Capture the cell that displays the provided text and extract its (x, y) central coordinate. 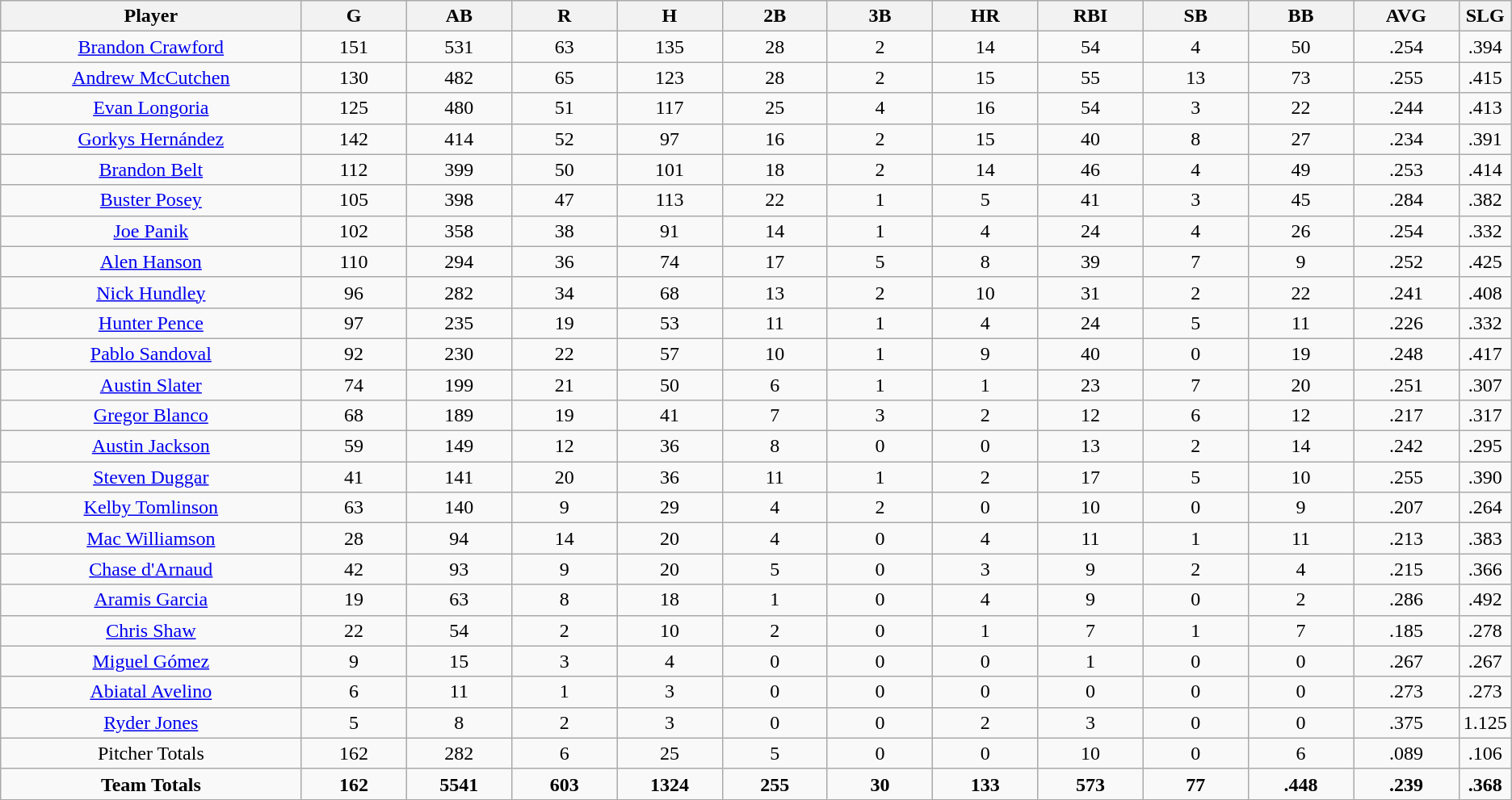
SLG (1485, 16)
.244 (1406, 108)
77 (1195, 784)
34 (565, 292)
Joe Panik (151, 231)
Alen Hanson (151, 262)
133 (985, 784)
.241 (1406, 292)
573 (1090, 784)
142 (354, 139)
.253 (1406, 170)
123 (670, 77)
.414 (1485, 170)
92 (354, 354)
R (565, 16)
BB (1300, 16)
93 (459, 569)
Hunter Pence (151, 323)
199 (459, 385)
.492 (1485, 600)
65 (565, 77)
101 (670, 170)
.295 (1485, 446)
.278 (1485, 630)
.375 (1406, 723)
SB (1195, 16)
.239 (1406, 784)
Mac Williamson (151, 538)
399 (459, 170)
235 (459, 323)
Ryder Jones (151, 723)
.284 (1406, 200)
47 (565, 200)
Andrew McCutchen (151, 77)
46 (1090, 170)
Miguel Gómez (151, 661)
94 (459, 538)
.207 (1406, 508)
Abiatal Avelino (151, 692)
1.125 (1485, 723)
5541 (459, 784)
151 (354, 47)
.185 (1406, 630)
RBI (1090, 16)
482 (459, 77)
255 (775, 784)
26 (1300, 231)
531 (459, 47)
39 (1090, 262)
.317 (1485, 416)
.448 (1300, 784)
59 (354, 446)
G (354, 16)
125 (354, 108)
53 (670, 323)
30 (880, 784)
.394 (1485, 47)
91 (670, 231)
38 (565, 231)
.217 (1406, 416)
73 (1300, 77)
.417 (1485, 354)
Austin Slater (151, 385)
57 (670, 354)
.252 (1406, 262)
480 (459, 108)
.425 (1485, 262)
.106 (1485, 753)
55 (1090, 77)
135 (670, 47)
Buster Posey (151, 200)
Gregor Blanco (151, 416)
AVG (1406, 16)
603 (565, 784)
113 (670, 200)
27 (1300, 139)
Kelby Tomlinson (151, 508)
Player (151, 16)
52 (565, 139)
Austin Jackson (151, 446)
Evan Longoria (151, 108)
140 (459, 508)
31 (1090, 292)
.390 (1485, 477)
.307 (1485, 385)
.415 (1485, 77)
112 (354, 170)
Steven Duggar (151, 477)
HR (985, 16)
.264 (1485, 508)
96 (354, 292)
Gorkys Hernández (151, 139)
414 (459, 139)
Chris Shaw (151, 630)
.368 (1485, 784)
230 (459, 354)
.286 (1406, 600)
AB (459, 16)
29 (670, 508)
.251 (1406, 385)
398 (459, 200)
358 (459, 231)
.383 (1485, 538)
.391 (1485, 139)
141 (459, 477)
23 (1090, 385)
42 (354, 569)
.213 (1406, 538)
2B (775, 16)
.226 (1406, 323)
21 (565, 385)
Pablo Sandoval (151, 354)
294 (459, 262)
Pitcher Totals (151, 753)
149 (459, 446)
3B (880, 16)
117 (670, 108)
130 (354, 77)
.382 (1485, 200)
.242 (1406, 446)
110 (354, 262)
.408 (1485, 292)
.413 (1485, 108)
1324 (670, 784)
H (670, 16)
.089 (1406, 753)
Aramis Garcia (151, 600)
.366 (1485, 569)
.234 (1406, 139)
189 (459, 416)
Team Totals (151, 784)
105 (354, 200)
Chase d'Arnaud (151, 569)
102 (354, 231)
.215 (1406, 569)
Brandon Belt (151, 170)
51 (565, 108)
Nick Hundley (151, 292)
49 (1300, 170)
Brandon Crawford (151, 47)
.248 (1406, 354)
45 (1300, 200)
